Search for the cell housing the specified text and yield its [x, y] center coordinate. 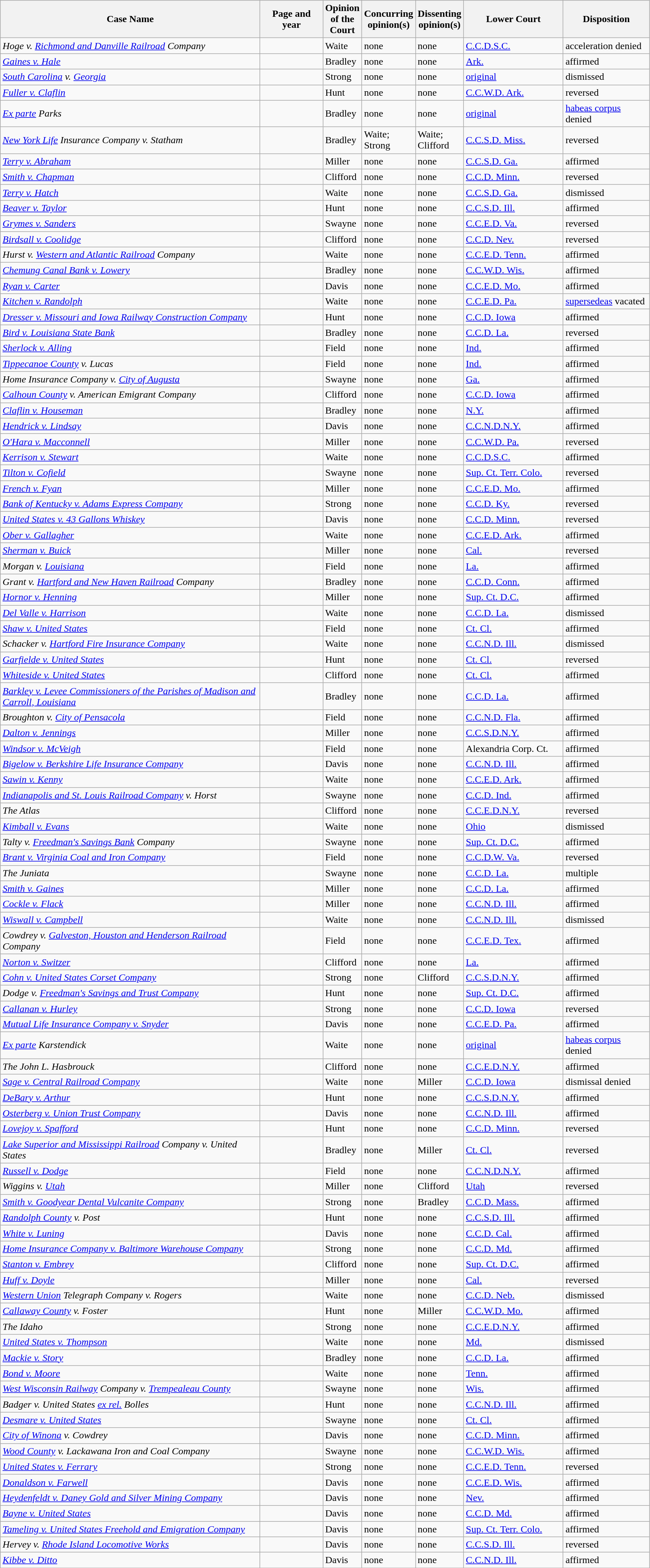
Ex parte Karstendick [130, 1046]
Randolph County v. Post [130, 1217]
Grant v. Hartford and New Haven Railroad Company [130, 582]
Ryan v. Carter [130, 286]
Dresser v. Missouri and Iowa Railway Construction Company [130, 317]
Schacker v. Hartford Fire Insurance Company [130, 644]
White v. Luning [130, 1233]
The Juniata [130, 873]
Claflin v. Houseman [130, 410]
Badger v. United States ex rel. Bolles [130, 1404]
United States v. Thompson [130, 1342]
Bigelow v. Berkshire Life Insurance Company [130, 764]
Waite; Clifford [440, 140]
Broughton v. City of Pensacola [130, 717]
Dissenting opinion(s) [440, 19]
Gaines v. Hale [130, 61]
Talty v. Freedman's Savings Bank Company [130, 842]
Chemung Canal Bank v. Lowery [130, 270]
Del Valle v. Harrison [130, 613]
Sawin v. Kenny [130, 780]
Ober v. Gallagher [130, 535]
Opinion of the Court [342, 19]
Sage v. Central Railroad Company [130, 1082]
DeBary v. Arthur [130, 1098]
Brant v. Virginia Coal and Iron Company [130, 857]
Kitchen v. Randolph [130, 301]
Calhoun County v. American Emigrant Company [130, 395]
supersedeas vacated [606, 301]
Norton v. Switzer [130, 962]
Callaway County v. Foster [130, 1311]
dismissal denied [606, 1082]
Concurring opinion(s) [389, 19]
The John L. Hasbrouck [130, 1066]
Shaw v. United States [130, 628]
Callanan v. Hurley [130, 1008]
Hurst v. Western and Atlantic Railroad Company [130, 255]
Kerrison v. Stewart [130, 457]
City of Winona v. Cowdrey [130, 1435]
Desmare v. United States [130, 1420]
Birdsall v. Coolidge [130, 239]
Fuller v. Claflin [130, 92]
C.C.D.W. Va. [513, 857]
Morgan v. Louisiana [130, 566]
Bird v. Louisiana State Bank [130, 333]
Kibbe v. Ditto [130, 1560]
The Idaho [130, 1327]
Heydenfeldt v. Daney Gold and Silver Mining Company [130, 1498]
C.C.W.D. Ark. [513, 92]
Smith v. Gaines [130, 889]
C.C.D. Ky. [513, 504]
Bank of Kentucky v. Adams Express Company [130, 504]
Home Insurance Company v. Baltimore Warehouse Company [130, 1249]
C.C.S.D. Miss. [513, 140]
C.C.D. Cal. [513, 1233]
Mutual Life Insurance Company v. Snyder [130, 1024]
Kimball v. Evans [130, 826]
Lovejoy v. Spafford [130, 1129]
Barkley v. Levee Commissioners of the Parishes of Madison and Carroll, Louisiana [130, 696]
Nev. [513, 1498]
French v. Fyan [130, 488]
C.C.E.D. Tex. [513, 941]
Cohn v. United States Corset Company [130, 977]
Ex parte Parks [130, 114]
Terry v. Abraham [130, 161]
Hervey v. Rhode Island Locomotive Works [130, 1545]
C.C.D. Conn. [513, 582]
C.C.D. Nev. [513, 239]
C.C.D. Mass. [513, 1202]
C.C.N.D. Fla. [513, 717]
Beaver v. Taylor [130, 208]
Bayne v. United States [130, 1513]
Wis. [513, 1389]
Hornor v. Henning [130, 597]
Huff v. Doyle [130, 1280]
Hendrick v. Lindsay [130, 426]
Lake Superior and Mississippi Railroad Company v. United States [130, 1150]
Whiteside v. United States [130, 675]
C.C.E.D. Wis. [513, 1482]
Sherlock v. Alling [130, 348]
Ohio [513, 826]
Tenn. [513, 1373]
South Carolina v. Georgia [130, 77]
New York Life Insurance Company v. Statham [130, 140]
O'Hara v. Macconnell [130, 441]
multiple [606, 873]
Dalton v. Jennings [130, 733]
Smith v. Goodyear Dental Vulcanite Company [130, 1202]
Mackie v. Story [130, 1358]
Case Name [130, 19]
West Wisconsin Railway Company v. Trempealeau County [130, 1389]
C.C.D. Ind. [513, 795]
The Atlas [130, 811]
Page and year [292, 19]
Osterberg v. Union Trust Company [130, 1113]
Ga. [513, 379]
Indianapolis and St. Louis Railroad Company v. Horst [130, 795]
Donaldson v. Farwell [130, 1482]
Western Union Telegraph Company v. Rogers [130, 1296]
C.C.W.D. Mo. [513, 1311]
United States v. Ferrary [130, 1467]
C.C.D. Neb. [513, 1296]
Bond v. Moore [130, 1373]
Home Insurance Company v. City of Augusta [130, 379]
Cowdrey v. Galveston, Houston and Henderson Railroad Company [130, 941]
Tippecanoe County v. Lucas [130, 364]
Wiggins v. Utah [130, 1186]
Russell v. Dodge [130, 1171]
Grymes v. Sanders [130, 223]
Garfielde v. United States [130, 659]
Wood County v. Lackawana Iron and Coal Company [130, 1451]
Disposition [606, 19]
Stanton v. Embrey [130, 1264]
Sherman v. Buick [130, 551]
Alexandria Corp. Ct. [513, 748]
Windsor v. McVeigh [130, 748]
Lower Court [513, 19]
United States v. 43 Gallons Whiskey [130, 520]
Waite; Strong [389, 140]
C.C.E.D. Va. [513, 223]
Ark. [513, 61]
Md. [513, 1342]
Tilton v. Cofield [130, 472]
acceleration denied [606, 46]
Smith v. Chapman [130, 177]
Utah [513, 1186]
N.Y. [513, 410]
Terry v. Hatch [130, 192]
Dodge v. Freedman's Savings and Trust Company [130, 993]
C.C.W.D. Pa. [513, 441]
Cockle v. Flack [130, 904]
Tameling v. United States Freehold and Emigration Company [130, 1529]
Wiswall v. Campbell [130, 920]
Hoge v. Richmond and Danville Railroad Company [130, 46]
